Provide the [x, y] coordinate of the cell's center where the given text is located.  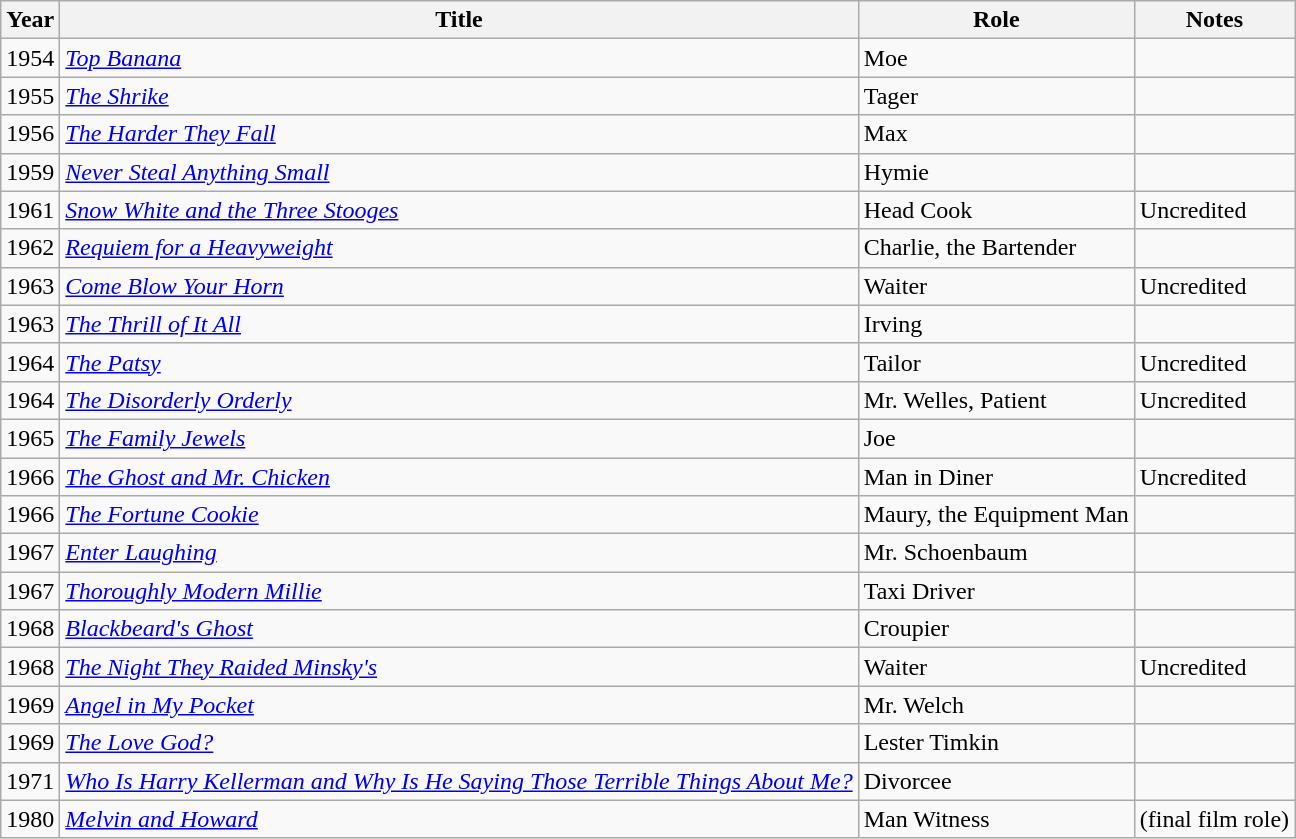
Charlie, the Bartender [996, 248]
Top Banana [459, 58]
Croupier [996, 629]
1955 [30, 96]
Never Steal Anything Small [459, 172]
Joe [996, 438]
The Love God? [459, 743]
Maury, the Equipment Man [996, 515]
The Ghost and Mr. Chicken [459, 477]
Irving [996, 324]
Notes [1214, 20]
Tager [996, 96]
The Harder They Fall [459, 134]
Mr. Welch [996, 705]
1954 [30, 58]
The Patsy [459, 362]
1956 [30, 134]
1971 [30, 781]
The Disorderly Orderly [459, 400]
1965 [30, 438]
1959 [30, 172]
Tailor [996, 362]
Thoroughly Modern Millie [459, 591]
Man in Diner [996, 477]
The Family Jewels [459, 438]
Blackbeard's Ghost [459, 629]
Mr. Schoenbaum [996, 553]
Angel in My Pocket [459, 705]
Max [996, 134]
Melvin and Howard [459, 819]
Divorcee [996, 781]
Head Cook [996, 210]
Title [459, 20]
Who Is Harry Kellerman and Why Is He Saying Those Terrible Things About Me? [459, 781]
Enter Laughing [459, 553]
Taxi Driver [996, 591]
1962 [30, 248]
Snow White and the Three Stooges [459, 210]
Role [996, 20]
Lester Timkin [996, 743]
Requiem for a Heavyweight [459, 248]
(final film role) [1214, 819]
Hymie [996, 172]
Come Blow Your Horn [459, 286]
The Thrill of It All [459, 324]
Year [30, 20]
The Fortune Cookie [459, 515]
1980 [30, 819]
1961 [30, 210]
Man Witness [996, 819]
The Shrike [459, 96]
Moe [996, 58]
Mr. Welles, Patient [996, 400]
The Night They Raided Minsky's [459, 667]
